Pinpoint the cell where the given text exists, returning its (X, Y) midpoint coordinate. 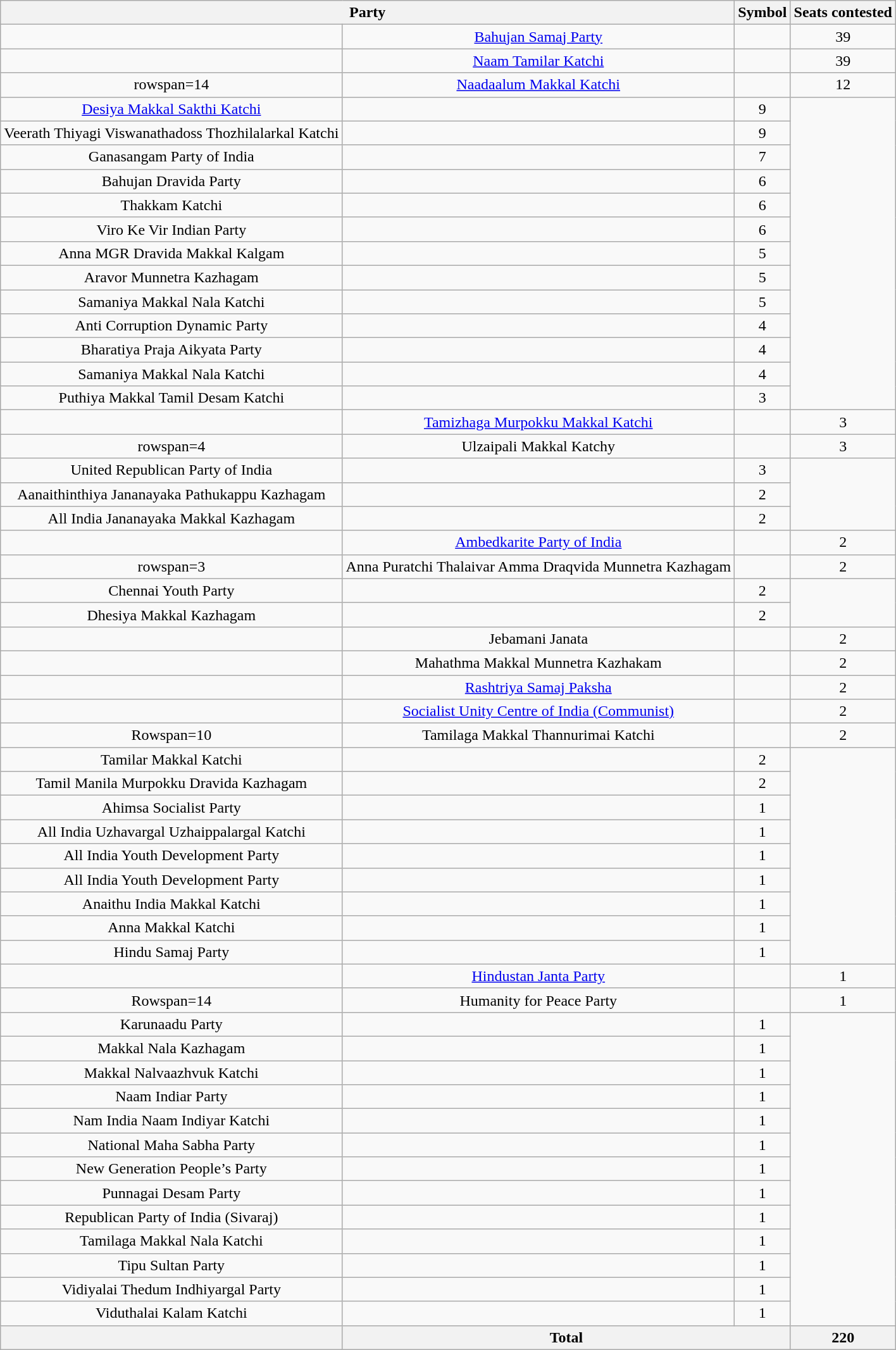
Anna Puratchi Thalaivar Amma Draqvida Munnetra Kazhagam (538, 566)
Tamil Manila Murpokku Dravida Kazhagam (171, 784)
Dhesiya Makkal Kazhagam (171, 615)
Karunaadu Party (171, 1024)
rowspan=4 (171, 446)
Vidiyalai Thedum Indhiyargal Party (171, 1289)
rowspan=14 (171, 85)
National Maha Sabha Party (171, 1145)
220 (843, 1337)
Nam India Naam Indiyar Katchi (171, 1121)
Ahimsa Socialist Party (171, 808)
rowspan=3 (171, 566)
12 (843, 85)
Tipu Sultan Party (171, 1265)
Seats contested (843, 13)
New Generation People’s Party (171, 1169)
Thakkam Katchi (171, 205)
Naam Indiar Party (171, 1097)
Republican Party of India (Sivaraj) (171, 1217)
Anti Corruption Dynamic Party (171, 326)
All India Uzhavargal Uzhaippalargal Katchi (171, 832)
Naadaalum Makkal Katchi (538, 85)
Anna Makkal Katchi (171, 928)
Tamilar Makkal Katchi (171, 759)
Desiya Makkal Sakthi Katchi (171, 109)
7 (762, 157)
Bahujan Dravida Party (171, 181)
Mahathma Makkal Munnetra Kazhakam (538, 663)
Punnagai Desam Party (171, 1193)
Aravor Munnetra Kazhagam (171, 277)
Jebamani Janata (538, 639)
Rowspan=10 (171, 735)
Total (566, 1337)
Ulzaipali Makkal Katchy (538, 446)
Viro Ke Vir Indian Party (171, 229)
Party (368, 13)
Tamizhaga Murpokku Makkal Katchi (538, 422)
Bahujan Samaj Party (538, 37)
Veerath Thiyagi Viswanathadoss Thozhilalarkal Katchi (171, 133)
Naam Tamilar Katchi (538, 61)
Ambedkarite Party of India (538, 542)
All India Jananayaka Makkal Kazhagam (171, 518)
Anaithu India Makkal Katchi (171, 904)
Tamilaga Makkal Thannurimai Katchi (538, 735)
Viduthalai Kalam Katchi (171, 1313)
Hindustan Janta Party (538, 976)
Hindu Samaj Party (171, 952)
Chennai Youth Party (171, 591)
Humanity for Peace Party (538, 1000)
Socialist Unity Centre of India (Communist) (538, 711)
Rowspan=14 (171, 1000)
Makkal Nala Kazhagam (171, 1048)
Tamilaga Makkal Nala Katchi (171, 1241)
Rashtriya Samaj Paksha (538, 687)
Symbol (762, 13)
Puthiya Makkal Tamil Desam Katchi (171, 398)
Bharatiya Praja Aikyata Party (171, 350)
Makkal Nalvaazhvuk Katchi (171, 1073)
Ganasangam Party of India (171, 157)
Anna MGR Dravida Makkal Kalgam (171, 253)
Aanaithinthiya Jananayaka Pathukappu Kazhagam (171, 494)
United Republican Party of India (171, 470)
